Determine the (x, y) coordinate at the center of the cell enclosing the given text.  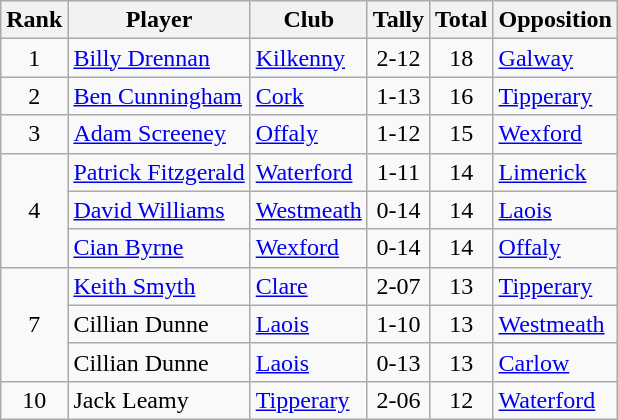
Billy Drennan (159, 58)
Kilkenny (308, 58)
Limerick (555, 172)
Keith Smyth (159, 286)
Cork (308, 96)
Rank (34, 20)
1-12 (398, 134)
4 (34, 210)
16 (461, 96)
Player (159, 20)
2-06 (398, 400)
Clare (308, 286)
10 (34, 400)
Carlow (555, 362)
Tally (398, 20)
1-13 (398, 96)
2-07 (398, 286)
1-10 (398, 324)
Patrick Fitzgerald (159, 172)
2-12 (398, 58)
David Williams (159, 210)
18 (461, 58)
7 (34, 324)
0-13 (398, 362)
Adam Screeney (159, 134)
2 (34, 96)
Opposition (555, 20)
15 (461, 134)
Cian Byrne (159, 248)
12 (461, 400)
Ben Cunningham (159, 96)
1-11 (398, 172)
Galway (555, 58)
Jack Leamy (159, 400)
Club (308, 20)
Total (461, 20)
3 (34, 134)
1 (34, 58)
